Pinpoint the cell where the given text exists, returning its [x, y] midpoint coordinate. 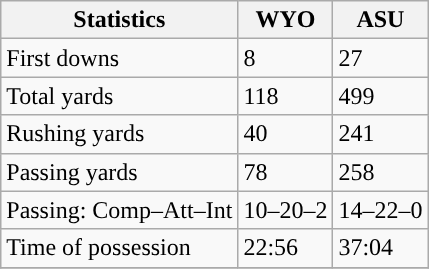
27 [380, 58]
Passing: Comp–Att–Int [120, 210]
499 [380, 96]
258 [380, 172]
8 [286, 58]
241 [380, 134]
ASU [380, 20]
Statistics [120, 20]
78 [286, 172]
10–20–2 [286, 210]
14–22–0 [380, 210]
Passing yards [120, 172]
Total yards [120, 96]
First downs [120, 58]
WYO [286, 20]
37:04 [380, 248]
118 [286, 96]
40 [286, 134]
22:56 [286, 248]
Time of possession [120, 248]
Rushing yards [120, 134]
